Scan for the cell matching the given text and deliver its (X, Y) coordinate at center. 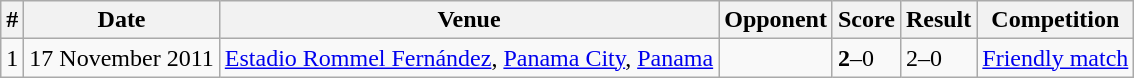
1 (12, 58)
Estadio Rommel Fernández, Panama City, Panama (468, 58)
Score (866, 20)
Friendly match (1056, 58)
Competition (1056, 20)
Venue (468, 20)
17 November 2011 (122, 58)
Date (122, 20)
# (12, 20)
Opponent (776, 20)
Result (938, 20)
